Extract the (X, Y) coordinate from the center of the cell holding the provided text.  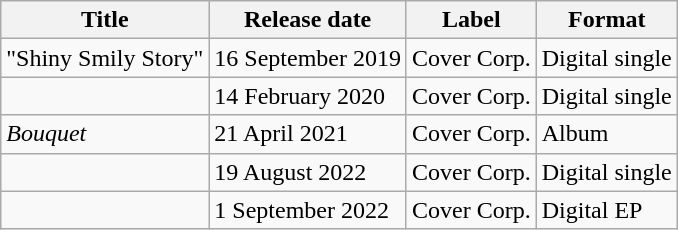
Album (606, 134)
"Shiny Smily Story" (105, 58)
16 September 2019 (308, 58)
14 February 2020 (308, 96)
Bouquet (105, 134)
Title (105, 20)
Release date (308, 20)
Digital EP (606, 210)
Label (471, 20)
Format (606, 20)
19 August 2022 (308, 172)
21 April 2021 (308, 134)
1 September 2022 (308, 210)
